Pinpoint the cell where the given text exists, returning its (x, y) midpoint coordinate. 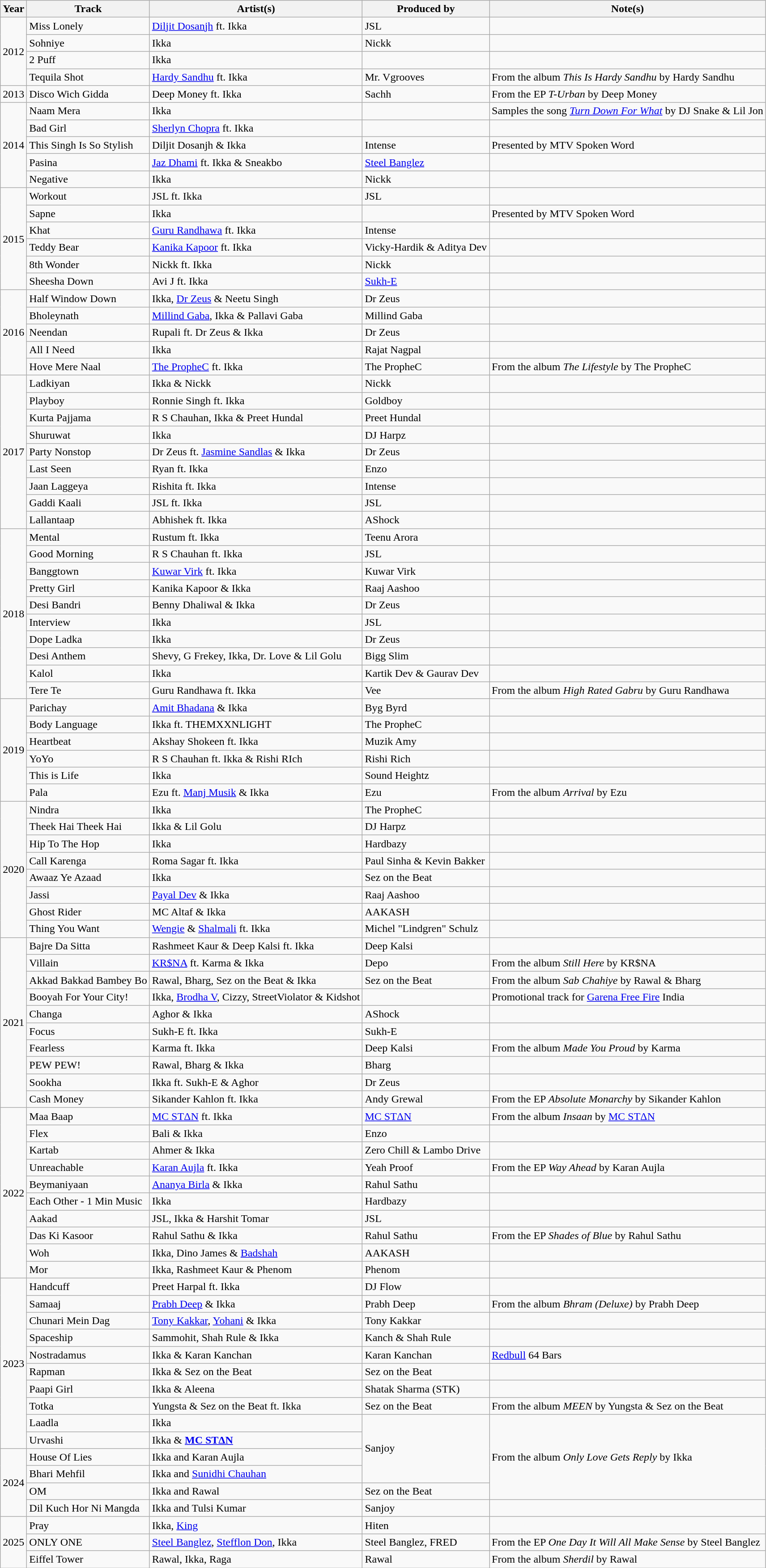
Steel Banglez, Stefflon Don, Ikka (256, 1542)
From the album Still Here by KR$NA (628, 963)
YoYo (88, 759)
Rashmeet Kaur & Deep Kalsi ft. Ikka (256, 946)
Sukh-E ft. Ikka (256, 1031)
Kuwar Virk ft. Ikka (256, 571)
Party Nonstop (88, 452)
PEW PEW! (88, 1065)
Hiten (426, 1525)
Parichay (88, 707)
From the album Sherdil by Rawal (628, 1559)
Disco Wich Gidda (88, 94)
Rahul Sathu & Ikka (256, 1235)
Thing You Want (88, 929)
Tony Kakkar (426, 1321)
Ikka, Brodha V, Cizzy, StreetViolator & Kidshot (256, 997)
Abhishek ft. Ikka (256, 520)
Wengie & Shalmali ft. Ikka (256, 929)
ONLY ONE (88, 1542)
Good Morning (88, 554)
Rishita ft. Ikka (256, 486)
Karma ft. Ikka (256, 1048)
Nickk ft. Ikka (256, 265)
Ikka, Dr Zeus & Neetu Singh (256, 299)
Pasina (88, 162)
Diljit Dosanjh & Ikka (256, 145)
Hardy Sandhu ft. Ikka (256, 77)
Kartab (88, 1150)
Laadla (88, 1423)
Preet Hundal (426, 418)
Tony Kakkar, Yohani & Ikka (256, 1321)
Pray (88, 1525)
Shuruwat (88, 435)
Jaz Dhami ft. Ikka & Sneakbo (256, 162)
Cash Money (88, 1099)
Sound Heightz (426, 776)
Sikander Kahlon ft. Ikka (256, 1099)
Ikka, Dino James & Badshah (256, 1252)
Negative (88, 179)
Payal Dev & Ikka (256, 895)
From the album Arrival by Ezu (628, 793)
Woh (88, 1252)
Benny Dhaliwal & Ikka (256, 605)
Rishi Rich (426, 759)
Playboy (88, 401)
From the album The Lifestyle by The PropheC (628, 367)
Deep Money ft. Ikka (256, 94)
Prabh Deep (426, 1304)
Gaddi Kaali (88, 503)
Rapman (88, 1372)
Karan Kanchan (426, 1355)
Kanch & Shah Rule (426, 1338)
The PropheC ft. Ikka (256, 367)
Diljit Dosanjh ft. Ikka (256, 26)
Year (13, 9)
Neendan (88, 333)
Rawal, Bharg & Ikka (256, 1065)
Teenu Arora (426, 537)
Sherlyn Chopra ft. Ikka (256, 128)
Kanika Kapoor ft. Ikka (256, 248)
Millind Gaba (426, 316)
Desi Anthem (88, 656)
Changa (88, 1014)
Bigg Slim (426, 656)
Shatak Sharma (STK) (426, 1389)
Note(s) (628, 9)
From the EP Way Ahead by Karan Aujla (628, 1167)
Amit Bhadana & Ikka (256, 707)
Ladkiyan (88, 384)
Hove Mere Naal (88, 367)
Ikka ft. THEMXXNLIGHT (256, 724)
Ikka & Sez on the Beat (256, 1372)
Beymaniyaan (88, 1184)
Theek Hai Theek Hai (88, 827)
2014 (13, 145)
Ikka & MC STΔN (256, 1440)
Body Language (88, 724)
Das Ki Kasoor (88, 1235)
Interview (88, 622)
Rajat Nagpal (426, 350)
Phenom (426, 1269)
Kalol (88, 673)
Roma Sagar ft. Ikka (256, 861)
Rawal, Ikka, Raga (256, 1559)
Pretty Girl (88, 588)
Ezu ft. Manj Musik & Ikka (256, 793)
Sheesha Down (88, 282)
2020 (13, 869)
Hip To The Hop (88, 844)
From the album High Rated Gabru by Guru Randhawa (628, 690)
Yeah Proof (426, 1167)
Ikka ft. Sukh-E & Aghor (256, 1082)
Miss Lonely (88, 26)
Lallantaap (88, 520)
Vee (426, 690)
Samples the song Turn Down For What by DJ Snake & Lil Jon (628, 111)
Chunari Mein Dag (88, 1321)
From the EP T-Urban by Deep Money (628, 94)
Heartbeat (88, 741)
Sapne (88, 214)
JSL, Ikka & Harshit Tomar (256, 1218)
Each Other - 1 Min Music (88, 1201)
Produced by (426, 9)
Akshay Shokeen ft. Ikka (256, 741)
Aghor & Ikka (256, 1014)
Depo (426, 963)
2013 (13, 94)
Kuwar Virk (426, 571)
Bharg (426, 1065)
Bajre Da Sitta (88, 946)
Handcuff (88, 1286)
From the album Only Love Gets Reply by Ikka (628, 1457)
Andy Grewal (426, 1099)
Ryan ft. Ikka (256, 469)
Mr. Vgrooves (426, 77)
Dope Ladka (88, 639)
Bholeynath (88, 316)
Nindra (88, 810)
Prabh Deep & Ikka (256, 1304)
From the album MEEN by Yungsta & Sez on the Beat (628, 1406)
Rawal (426, 1559)
Call Karenga (88, 861)
Spaceship (88, 1338)
2019 (13, 750)
From the EP Absolute Monarchy by Sikander Kahlon (628, 1099)
Ikka & Karan Kanchan (256, 1355)
Avi J ft. Ikka (256, 282)
From the album This Is Hardy Sandhu by Hardy Sandhu (628, 77)
Ikka, Rashmeet Kaur & Phenom (256, 1269)
Kurta Pajjama (88, 418)
Ahmer & Ikka (256, 1150)
Totka (88, 1406)
2025 (13, 1542)
OM (88, 1491)
Paul Sinha & Kevin Bakker (426, 861)
2021 (13, 1022)
Banggtown (88, 571)
Sookha (88, 1082)
Khat (88, 231)
Naam Mera (88, 111)
From the album Made You Proud by Karma (628, 1048)
Aakad (88, 1218)
Ikka, King (256, 1525)
Jaan Laggeya (88, 486)
From the album Sab Chahiye by Rawal & Bharg (628, 980)
2018 (13, 614)
2 Puff (88, 60)
Millind Gaba, Ikka & Pallavi Gaba (256, 316)
Ikka & Aleena (256, 1389)
Ikka and Karan Aujla (256, 1457)
2022 (13, 1193)
Ikka & Lil Golu (256, 827)
Zero Chill & Lambo Drive (426, 1150)
Pala (88, 793)
Mor (88, 1269)
Half Window Down (88, 299)
This is Life (88, 776)
Steel Banglez (426, 162)
Vicky-Hardik & Aditya Dev (426, 248)
R S Chauhan, Ikka & Preet Hundal (256, 418)
Ikka and Tulsi Kumar (256, 1508)
2016 (13, 333)
MC Altaf & Ikka (256, 912)
Byg Byrd (426, 707)
From the EP One Day It Will All Make Sense by Steel Banglez (628, 1542)
R S Chauhan ft. Ikka (256, 554)
Last Seen (88, 469)
2015 (13, 239)
Ronnie Singh ft. Ikka (256, 401)
Teddy Bear (88, 248)
Ezu (426, 793)
Rustum ft. Ikka (256, 537)
Preet Harpal ft. Ikka (256, 1286)
Fearless (88, 1048)
Tequila Shot (88, 77)
8th Wonder (88, 265)
Flex (88, 1133)
Kanika Kapoor & Ikka (256, 588)
2017 (13, 452)
R S Chauhan ft. Ikka & Rishi RIch (256, 759)
Sachh (426, 94)
Muzik Amy (426, 741)
Bad Girl (88, 128)
From the EP Shades of Blue by Rahul Sathu (628, 1235)
Shevy, G Frekey, Ikka, Dr. Love & Lil Golu (256, 656)
Kartik Dev & Gaurav Dev (426, 673)
Sammohit, Shah Rule & Ikka (256, 1338)
Maa Baap (88, 1116)
Villain (88, 963)
Focus (88, 1031)
From the album Bhram (Deluxe) by Prabh Deep (628, 1304)
Ghost Rider (88, 912)
Yungsta & Sez on the Beat ft. Ikka (256, 1406)
From the album Insaan by MC STΔN (628, 1116)
Dr Zeus ft. Jasmine Sandlas & Ikka (256, 452)
Artist(s) (256, 9)
Tere Te (88, 690)
Goldboy (426, 401)
MC STΔN (426, 1116)
Paapi Girl (88, 1389)
Eiffel Tower (88, 1559)
Jassi (88, 895)
All I Need (88, 350)
MC STΔN ft. Ikka (256, 1116)
Ikka and Rawal (256, 1491)
DJ Flow (426, 1286)
Samaaj (88, 1304)
2024 (13, 1483)
Booyah For Your City! (88, 997)
Unreachable (88, 1167)
Desi Bandri (88, 605)
Workout (88, 196)
Bali & Ikka (256, 1133)
House Of Lies (88, 1457)
Sohniye (88, 43)
Promotional track for Garena Free Fire India (628, 997)
Ikka & Nickk (256, 384)
Steel Banglez, FRED (426, 1542)
Rupali ft. Dr Zeus & Ikka (256, 333)
Ikka and Sunidhi Chauhan (256, 1474)
Michel "Lindgren" Schulz (426, 929)
Karan Aujla ft. Ikka (256, 1167)
This Singh Is So Stylish (88, 145)
Rawal, Bharg, Sez on the Beat & Ikka (256, 980)
2023 (13, 1363)
Mental (88, 537)
Ananya Birla & Ikka (256, 1184)
Dil Kuch Hor Ni Mangda (88, 1508)
Akkad Bakkad Bambey Bo (88, 980)
Redbull 64 Bars (628, 1355)
Track (88, 9)
Awaaz Ye Azaad (88, 878)
Urvashi (88, 1440)
Nostradamus (88, 1355)
Bhari Mehfil (88, 1474)
2012 (13, 51)
KR$NA ft. Karma & Ikka (256, 963)
